Return [X, Y] of the center of cell containing provided text 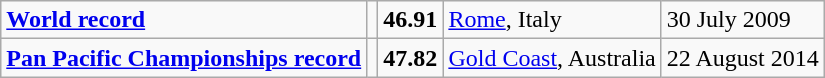
World record [184, 20]
Gold Coast, Australia [552, 58]
Pan Pacific Championships record [184, 58]
Rome, Italy [552, 20]
46.91 [410, 20]
47.82 [410, 58]
30 July 2009 [742, 20]
22 August 2014 [742, 58]
